Capture the cell that displays the provided text and extract its (X, Y) central coordinate. 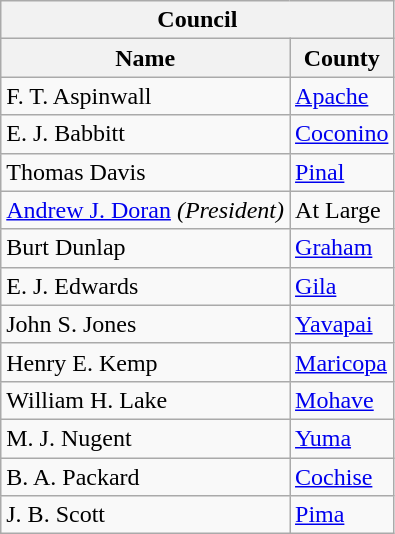
Cochise (342, 477)
Pima (342, 515)
Pinal (342, 172)
County (342, 58)
Gila (342, 286)
Coconino (342, 134)
Apache (342, 96)
Yuma (342, 438)
Council (198, 20)
Yavapai (342, 324)
Maricopa (342, 362)
B. A. Packard (146, 477)
M. J. Nugent (146, 438)
J. B. Scott (146, 515)
William H. Lake (146, 400)
Andrew J. Doran (President) (146, 210)
Name (146, 58)
Burt Dunlap (146, 248)
E. J. Babbitt (146, 134)
John S. Jones (146, 324)
F. T. Aspinwall (146, 96)
Henry E. Kemp (146, 362)
E. J. Edwards (146, 286)
Graham (342, 248)
At Large (342, 210)
Thomas Davis (146, 172)
Mohave (342, 400)
